Search for the cell housing the specified text and yield its [X, Y] center coordinate. 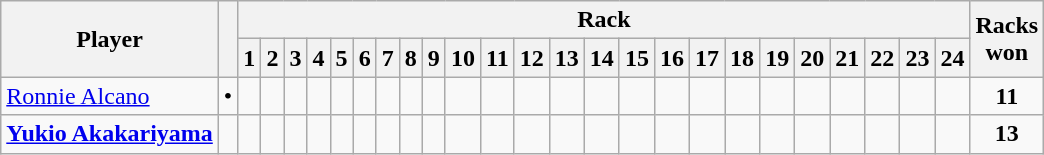
16 [672, 58]
20 [812, 58]
14 [602, 58]
5 [342, 58]
Ronnie Alcano [110, 96]
18 [742, 58]
4 [318, 58]
23 [918, 58]
6 [364, 58]
15 [636, 58]
Player [110, 39]
10 [462, 58]
12 [532, 58]
17 [706, 58]
19 [778, 58]
24 [952, 58]
9 [434, 58]
Rack [604, 20]
2 [272, 58]
8 [410, 58]
Yukio Akakariyama [110, 134]
3 [296, 58]
• [228, 96]
Rackswon [1007, 39]
22 [882, 58]
1 [250, 58]
7 [388, 58]
21 [848, 58]
